Identify which cell holds the provided text, then report its (X, Y) central coordinate. 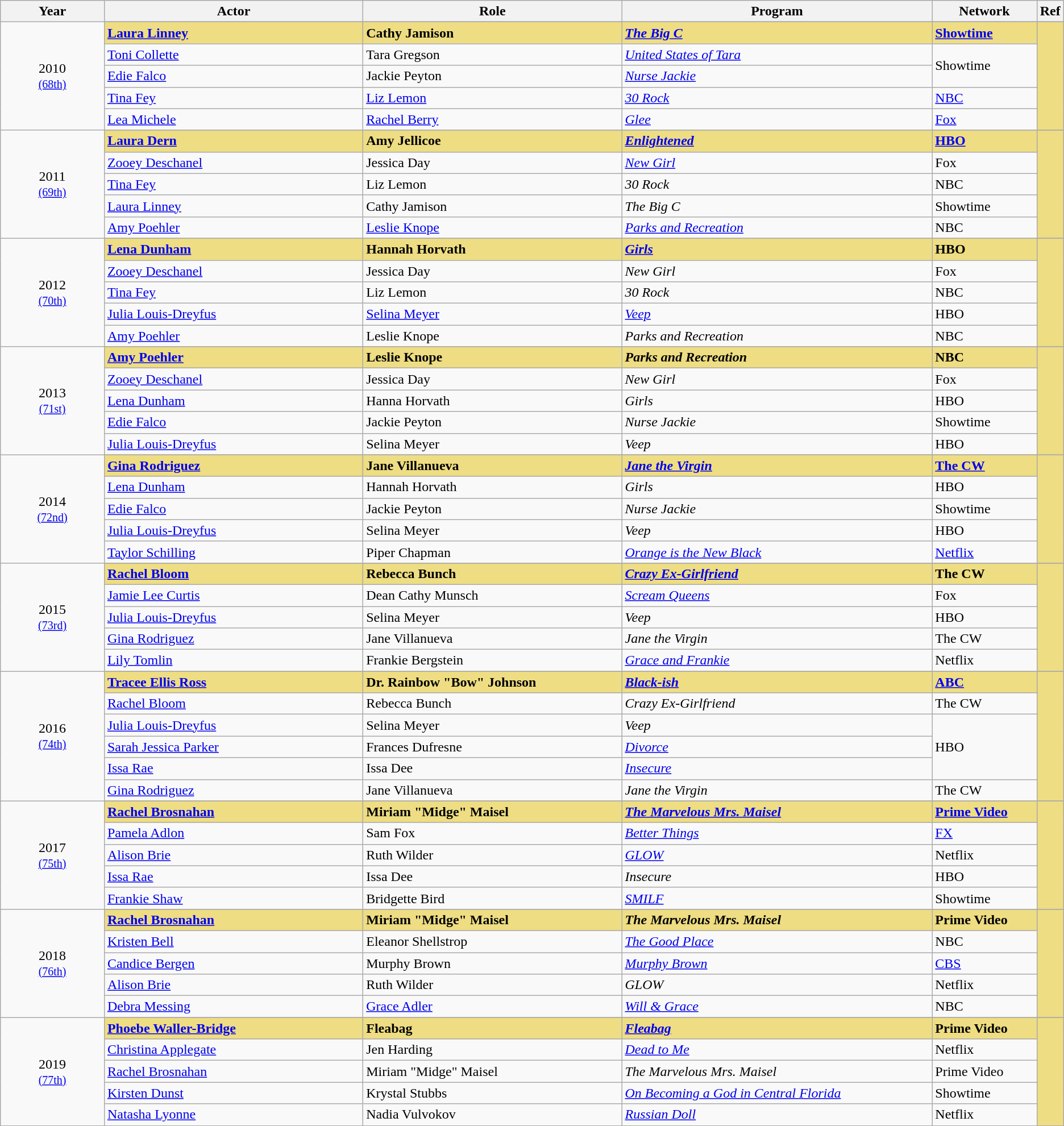
Tara Gregson (492, 55)
Hanna Horvath (492, 401)
Nadia Vulvokov (492, 1115)
Candice Bergen (233, 963)
Dead to Me (777, 1050)
Divorce (777, 747)
Kirsten Dunst (233, 1093)
Network (984, 11)
Pamela Adlon (233, 833)
Will & Grace (777, 1007)
Kristen Bell (233, 941)
Jen Harding (492, 1050)
Piper Chapman (492, 552)
Rachel Berry (492, 119)
Actor (233, 11)
Frances Dufresne (492, 747)
Orange is the New Black (777, 552)
2010 (68th) (52, 76)
Lea Michele (233, 119)
Program (777, 11)
Sam Fox (492, 833)
Black-ish (777, 682)
Scream Queens (777, 595)
Ref (1050, 11)
On Becoming a God in Central Florida (777, 1093)
Grace Adler (492, 1007)
Amy Jellicoe (492, 141)
Eleanor Shellstrop (492, 941)
Russian Doll (777, 1115)
FX (984, 833)
2015 (73rd) (52, 617)
2014 (72nd) (52, 509)
Tracee Ellis Ross (233, 682)
Sarah Jessica Parker (233, 747)
Frankie Bergstein (492, 660)
Dr. Rainbow "Bow" Johnson (492, 682)
2017 (75th) (52, 855)
Frankie Shaw (233, 898)
ABC (984, 682)
2018 (76th) (52, 963)
Toni Collette (233, 55)
The Good Place (777, 941)
Enlightened (777, 141)
2019 (77th) (52, 1071)
Lily Tomlin (233, 660)
Christina Applegate (233, 1050)
Role (492, 11)
2012 (70th) (52, 292)
2016 (74th) (52, 736)
Year (52, 11)
Taylor Schilling (233, 552)
Jamie Lee Curtis (233, 595)
CBS (984, 963)
Krystal Stubbs (492, 1093)
Natasha Lyonne (233, 1115)
Better Things (777, 833)
Phoebe Waller-Bridge (233, 1028)
Bridgette Bird (492, 898)
Grace and Frankie (777, 660)
SMILF (777, 898)
Laura Dern (233, 141)
2011 (69th) (52, 184)
United States of Tara (777, 55)
Dean Cathy Munsch (492, 595)
Glee (777, 119)
Debra Messing (233, 1007)
2013 (71st) (52, 401)
